Detect which cell encompasses the target text, then output its [X, Y] center coordinate. 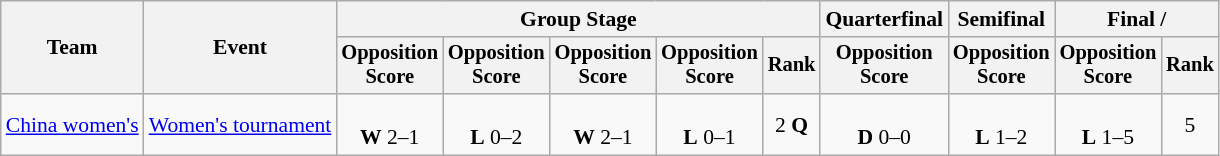
Group Stage [578, 19]
L 1–5 [1108, 124]
D 0–0 [884, 124]
2 Q [792, 124]
L 1–2 [1002, 124]
5 [1190, 124]
L 0–1 [710, 124]
China women's [72, 124]
Quarterfinal [884, 19]
Final / [1137, 19]
Team [72, 48]
Semifinal [1002, 19]
Event [240, 48]
Women's tournament [240, 124]
L 0–2 [496, 124]
